Search for the cell housing the specified text and yield its (X, Y) center coordinate. 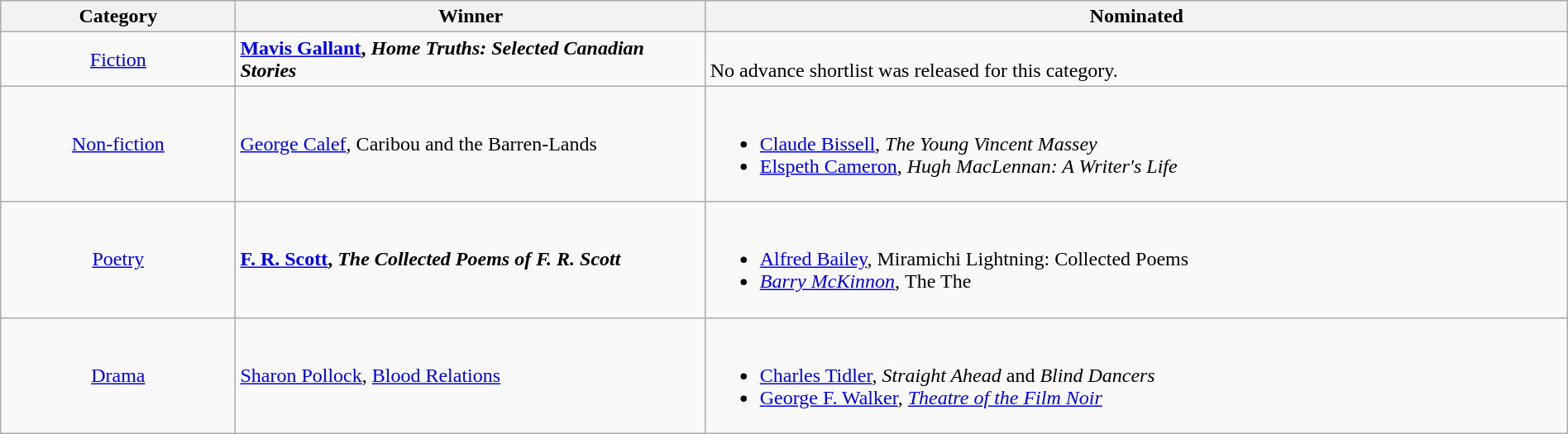
George Calef, Caribou and the Barren-Lands (471, 144)
Fiction (118, 60)
Charles Tidler, Straight Ahead and Blind DancersGeorge F. Walker, Theatre of the Film Noir (1136, 375)
Alfred Bailey, Miramichi Lightning: Collected PoemsBarry McKinnon, The The (1136, 260)
Nominated (1136, 17)
Non-fiction (118, 144)
Mavis Gallant, Home Truths: Selected Canadian Stories (471, 60)
Category (118, 17)
F. R. Scott, The Collected Poems of F. R. Scott (471, 260)
No advance shortlist was released for this category. (1136, 60)
Poetry (118, 260)
Claude Bissell, The Young Vincent MasseyElspeth Cameron, Hugh MacLennan: A Writer's Life (1136, 144)
Drama (118, 375)
Winner (471, 17)
Sharon Pollock, Blood Relations (471, 375)
